Search for the cell housing the specified text and yield its (X, Y) center coordinate. 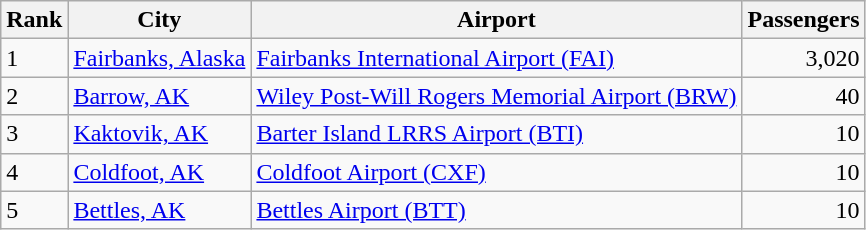
Fairbanks International Airport (FAI) (496, 58)
2 (34, 96)
Barrow, AK (160, 96)
3 (34, 134)
Kaktovik, AK (160, 134)
Barter Island LRRS Airport (BTI) (496, 134)
3,020 (804, 58)
Rank (34, 20)
1 (34, 58)
5 (34, 210)
Coldfoot, AK (160, 172)
Coldfoot Airport (CXF) (496, 172)
40 (804, 96)
Bettles Airport (BTT) (496, 210)
Bettles, AK (160, 210)
Airport (496, 20)
Passengers (804, 20)
City (160, 20)
Wiley Post-Will Rogers Memorial Airport (BRW) (496, 96)
4 (34, 172)
Fairbanks, Alaska (160, 58)
